Return (x, y) of the center of cell containing provided text 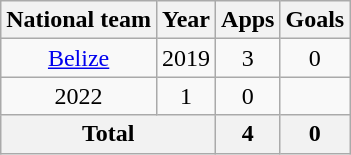
Belize (79, 58)
1 (186, 96)
3 (248, 58)
Total (108, 134)
Apps (248, 20)
4 (248, 134)
Year (186, 20)
Goals (315, 20)
2019 (186, 58)
2022 (79, 96)
National team (79, 20)
